Return the (X, Y) coordinate for the center point of the cell that contains the specified text.  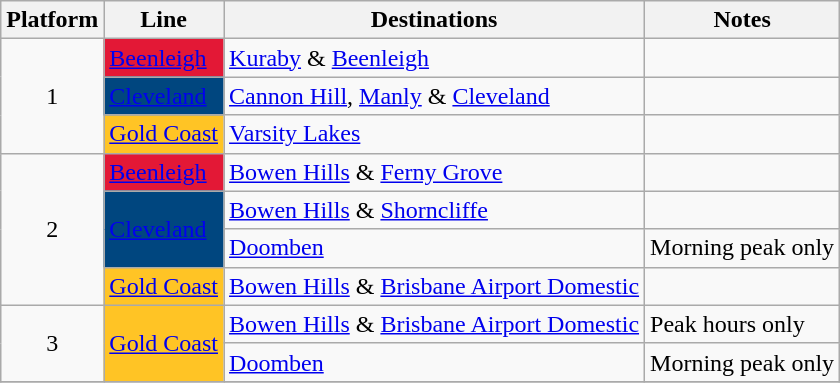
Cannon Hill, Manly & Cleveland (434, 96)
Varsity Lakes (434, 134)
Peak hours only (742, 324)
Bowen Hills & Shorncliffe (434, 210)
Notes (742, 20)
Line (164, 20)
2 (52, 229)
1 (52, 96)
Destinations (434, 20)
Kuraby & Beenleigh (434, 58)
Bowen Hills & Ferny Grove (434, 172)
3 (52, 343)
Platform (52, 20)
